Determine the [x, y] coordinate at the center of the cell enclosing the given text.  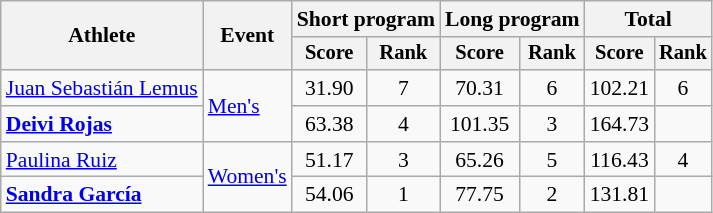
Athlete [102, 36]
1 [404, 195]
116.43 [620, 160]
Women's [248, 178]
102.21 [620, 88]
164.73 [620, 124]
Long program [512, 19]
5 [552, 160]
Event [248, 36]
65.26 [480, 160]
7 [404, 88]
Total [648, 19]
31.90 [330, 88]
Sandra García [102, 195]
Paulina Ruiz [102, 160]
2 [552, 195]
51.17 [330, 160]
70.31 [480, 88]
Men's [248, 106]
Deivi Rojas [102, 124]
131.81 [620, 195]
Juan Sebastián Lemus [102, 88]
54.06 [330, 195]
77.75 [480, 195]
101.35 [480, 124]
Short program [366, 19]
63.38 [330, 124]
